Capture the cell that displays the provided text and extract its (X, Y) central coordinate. 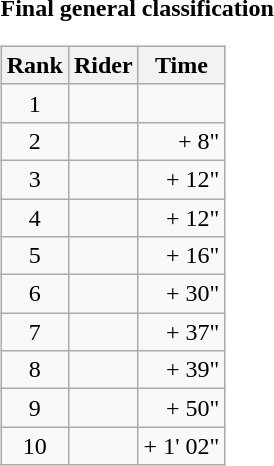
6 (34, 294)
Rider (103, 65)
+ 37" (182, 332)
1 (34, 103)
+ 8" (182, 141)
+ 1' 02" (182, 446)
+ 16" (182, 256)
+ 39" (182, 370)
4 (34, 217)
7 (34, 332)
10 (34, 446)
+ 50" (182, 408)
Rank (34, 65)
9 (34, 408)
2 (34, 141)
Time (182, 65)
+ 30" (182, 294)
3 (34, 179)
5 (34, 256)
8 (34, 370)
